Output the (x, y) coordinate of the center of the cell containing the given text.  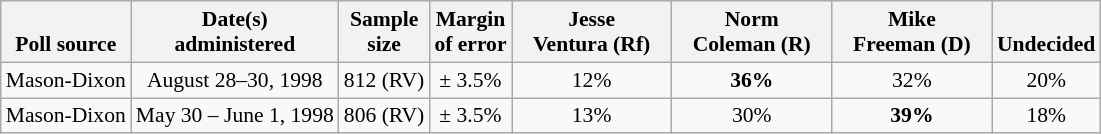
MikeFreeman (D) (912, 32)
32% (912, 80)
13% (592, 116)
812 (RV) (384, 80)
JesseVentura (Rf) (592, 32)
Marginof error (470, 32)
August 28–30, 1998 (235, 80)
806 (RV) (384, 116)
Date(s)administered (235, 32)
Samplesize (384, 32)
20% (1046, 80)
30% (752, 116)
Undecided (1046, 32)
18% (1046, 116)
Poll source (66, 32)
39% (912, 116)
May 30 – June 1, 1998 (235, 116)
NormColeman (R) (752, 32)
12% (592, 80)
36% (752, 80)
